Determine the [x, y] coordinate at the center of the cell enclosing the given text.  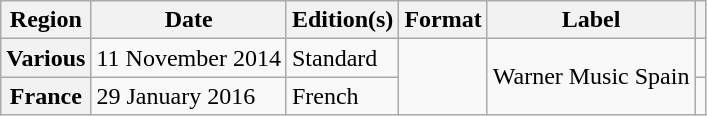
29 January 2016 [188, 96]
Label [591, 20]
Warner Music Spain [591, 77]
11 November 2014 [188, 58]
France [46, 96]
Format [443, 20]
Standard [342, 58]
Various [46, 58]
Region [46, 20]
French [342, 96]
Date [188, 20]
Edition(s) [342, 20]
